Find where the given text appears and provide that cell's center as (x, y) coordinate. 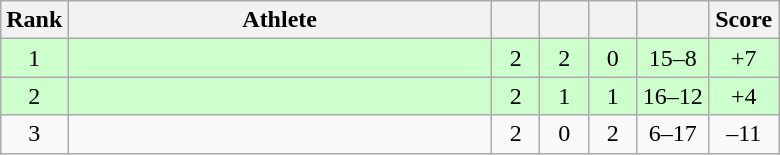
15–8 (672, 58)
Score (744, 20)
–11 (744, 134)
3 (34, 134)
Rank (34, 20)
Athlete (280, 20)
16–12 (672, 96)
+4 (744, 96)
+7 (744, 58)
6–17 (672, 134)
